Return (x, y) of the center of cell containing provided text 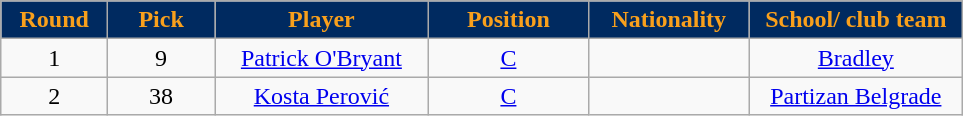
Kosta Perović (321, 96)
1 (54, 58)
School/ club team (856, 20)
Patrick O'Bryant (321, 58)
Round (54, 20)
Pick (162, 20)
2 (54, 96)
Player (321, 20)
9 (162, 58)
Partizan Belgrade (856, 96)
Position (508, 20)
Nationality (669, 20)
38 (162, 96)
Bradley (856, 58)
